From the cell containing the given text, extract its center point as (x, y) coordinate. 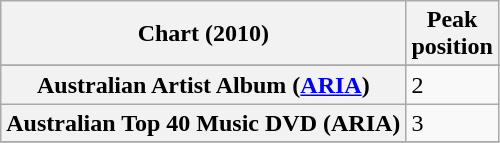
2 (452, 85)
Australian Artist Album (ARIA) (204, 85)
Chart (2010) (204, 34)
3 (452, 123)
Australian Top 40 Music DVD (ARIA) (204, 123)
Peakposition (452, 34)
